Capture the cell that displays the provided text and extract its [x, y] central coordinate. 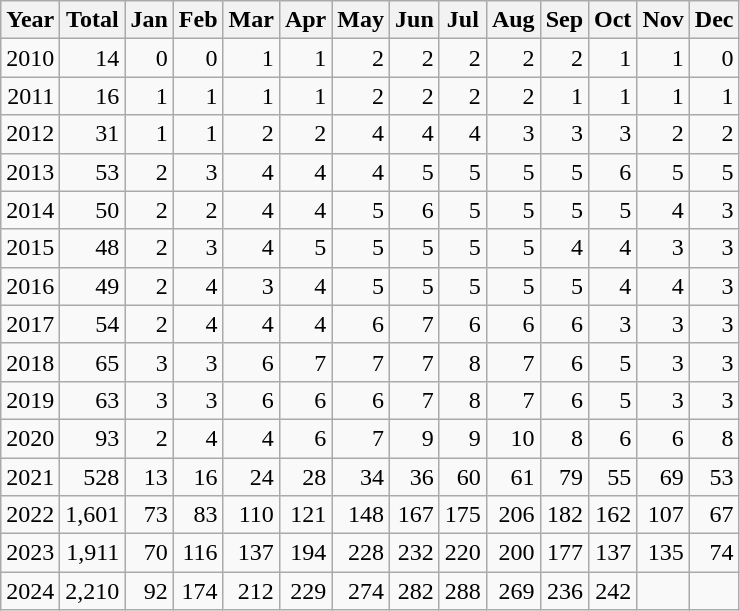
93 [92, 438]
116 [198, 553]
110 [251, 515]
Aug [513, 20]
200 [513, 553]
Sep [564, 20]
2020 [30, 438]
2022 [30, 515]
92 [149, 591]
528 [92, 477]
2010 [30, 58]
31 [92, 134]
282 [415, 591]
67 [714, 515]
2011 [30, 96]
13 [149, 477]
34 [361, 477]
10 [513, 438]
148 [361, 515]
288 [462, 591]
Oct [613, 20]
2024 [30, 591]
229 [305, 591]
2021 [30, 477]
69 [663, 477]
24 [251, 477]
Apr [305, 20]
60 [462, 477]
269 [513, 591]
236 [564, 591]
2013 [30, 172]
83 [198, 515]
274 [361, 591]
206 [513, 515]
Total [92, 20]
Dec [714, 20]
212 [251, 591]
Year [30, 20]
175 [462, 515]
70 [149, 553]
Mar [251, 20]
May [361, 20]
Jul [462, 20]
121 [305, 515]
2023 [30, 553]
2019 [30, 400]
232 [415, 553]
1,601 [92, 515]
61 [513, 477]
74 [714, 553]
162 [613, 515]
48 [92, 248]
182 [564, 515]
2015 [30, 248]
174 [198, 591]
79 [564, 477]
177 [564, 553]
50 [92, 210]
167 [415, 515]
2,210 [92, 591]
2017 [30, 324]
14 [92, 58]
55 [613, 477]
2016 [30, 286]
228 [361, 553]
1,911 [92, 553]
Feb [198, 20]
Jun [415, 20]
2018 [30, 362]
Nov [663, 20]
2012 [30, 134]
135 [663, 553]
65 [92, 362]
242 [613, 591]
54 [92, 324]
Jan [149, 20]
36 [415, 477]
220 [462, 553]
49 [92, 286]
28 [305, 477]
73 [149, 515]
63 [92, 400]
2014 [30, 210]
194 [305, 553]
107 [663, 515]
